Identify which cell holds the provided text, then report its [X, Y] central coordinate. 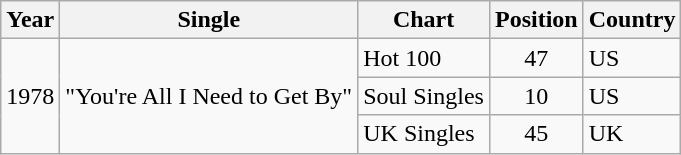
1978 [30, 96]
UK Singles [424, 134]
10 [536, 96]
45 [536, 134]
Hot 100 [424, 58]
Year [30, 20]
Country [632, 20]
Chart [424, 20]
47 [536, 58]
"You're All I Need to Get By" [209, 96]
Single [209, 20]
UK [632, 134]
Position [536, 20]
Soul Singles [424, 96]
